Capture the cell that displays the provided text and extract its [x, y] central coordinate. 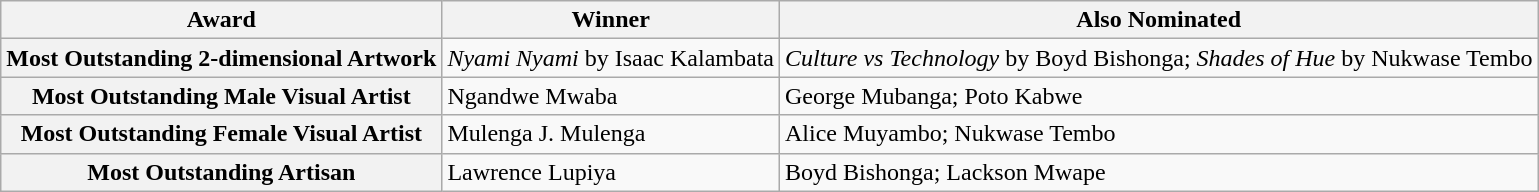
Mulenga J. Mulenga [611, 134]
Most Outstanding Female Visual Artist [222, 134]
Also Nominated [1158, 20]
Winner [611, 20]
Most Outstanding Artisan [222, 172]
Most Outstanding Male Visual Artist [222, 96]
Culture vs Technology by Boyd Bishonga; Shades of Hue by Nukwase Tembo [1158, 58]
Boyd Bishonga; Lackson Mwape [1158, 172]
Ngandwe Mwaba [611, 96]
Alice Muyambo; Nukwase Tembo [1158, 134]
Award [222, 20]
George Mubanga; Poto Kabwe [1158, 96]
Most Outstanding 2-dimensional Artwork [222, 58]
Lawrence Lupiya [611, 172]
Nyami Nyami by Isaac Kalambata [611, 58]
